Search for the cell housing the specified text and yield its (x, y) center coordinate. 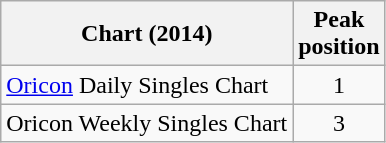
3 (339, 123)
Chart (2014) (147, 34)
1 (339, 85)
Peakposition (339, 34)
Oricon Weekly Singles Chart (147, 123)
Oricon Daily Singles Chart (147, 85)
